Capture the cell that displays the provided text and extract its [X, Y] central coordinate. 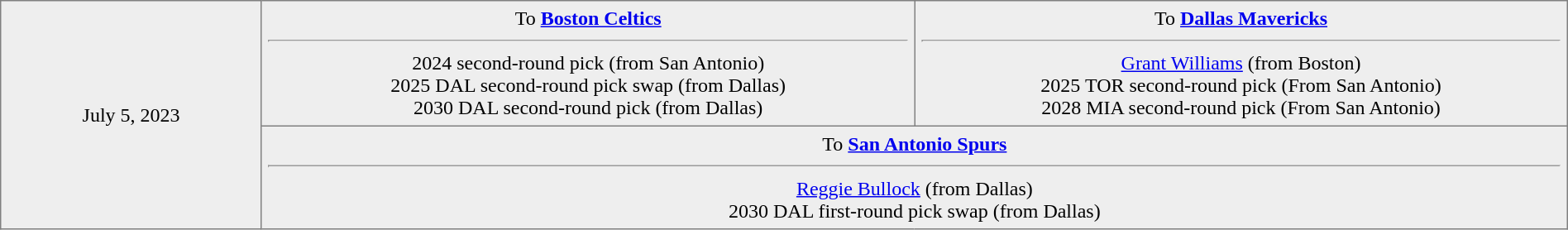
July 5, 2023 [131, 115]
To Dallas MavericksGrant Williams (from Boston)2025 TOR second-round pick (From San Antonio)2028 MIA second-round pick (From San Antonio) [1241, 64]
To San Antonio SpursReggie Bullock (from Dallas)2030 DAL first-round pick swap (from Dallas) [915, 177]
To Boston Celtics2024 second-round pick (from San Antonio)2025 DAL second-round pick swap (from Dallas)2030 DAL second-round pick (from Dallas) [587, 64]
